Return the (X, Y) coordinate for the center point of the cell that contains the specified text.  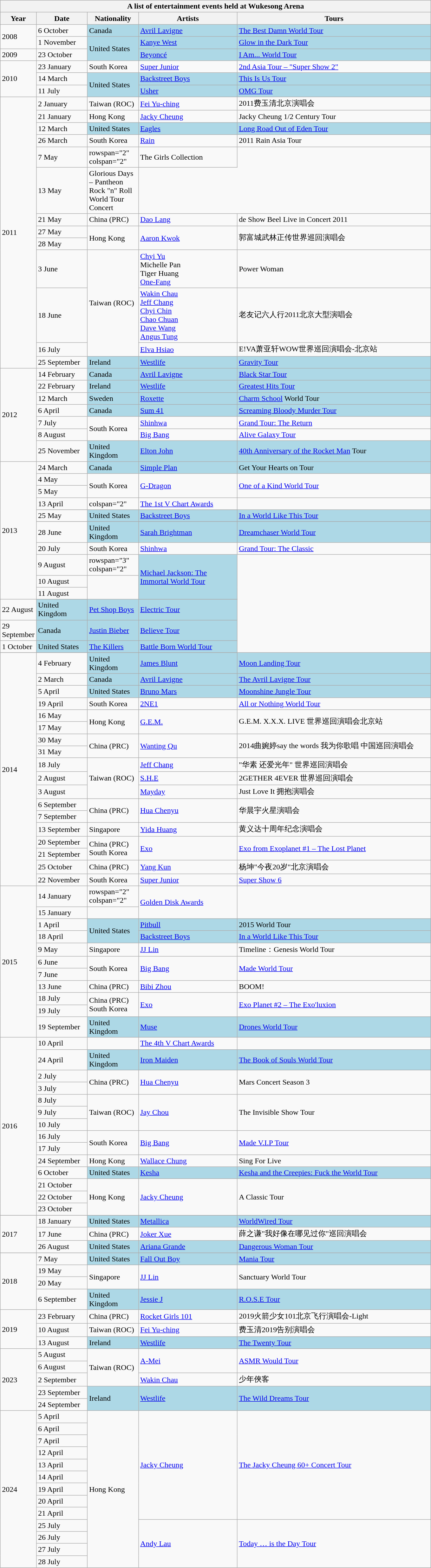
Glorious Days – Pantheon Rock "n" Roll World Tour Concert (113, 190)
James Blunt (188, 663)
Long Road Out of Eden Tour (334, 129)
6 August (62, 1367)
5 August (62, 1355)
Jessie J (188, 1299)
R.O.S.E Tour (334, 1299)
28 July (62, 1562)
27 July (62, 1550)
21 May (62, 220)
9 May (62, 950)
2014 (18, 769)
19 July (62, 1011)
25 September (62, 362)
Moon Landing Tour (334, 663)
2009 (18, 55)
11 July (62, 91)
40th Anniversary of the Rocket Man Tour (334, 451)
2014曲婉婷say the words 我为你歌唱 中国巡回演唱会 (334, 746)
Power Woman (334, 269)
Nationality (113, 18)
Bibi Zhou (188, 987)
Wanting Qu (188, 746)
27 May (62, 232)
18 January (62, 1221)
9 July (62, 1112)
2011 (18, 232)
The Avril Lavigne Tour (334, 679)
2 March (62, 679)
30 May (62, 740)
The Jacky Cheung 60+ Concert Tour (334, 1465)
2008 (18, 37)
2013 (18, 531)
3 June (62, 269)
Elva Hsiao (188, 349)
10 April (62, 1043)
20 July (62, 548)
A list of entertainment events held at Wukesong Arena (216, 6)
Today … is the Day Tour (334, 1543)
Electric Tour (188, 609)
One of a Kind World Tour (334, 486)
13 June (62, 987)
23 February (62, 1317)
Sweden (113, 398)
2019 (18, 1329)
Rocket Girls 101 (188, 1317)
S.H.E (188, 778)
11 August (62, 593)
21 September (62, 854)
Michael Jackson: The Immortal World Tour (188, 577)
Tours (334, 18)
郭富城武林正传世界巡回演唱会 (334, 238)
Elton John (188, 451)
2nd Asia Tour – "Super Show 2" (334, 67)
2 January (62, 103)
Pitbull (188, 925)
Mayday (188, 792)
22 November (62, 880)
Aaron Kwok (188, 238)
2011 Rain Asia Tour (334, 141)
13 September (62, 830)
The Best Damn World Tour (334, 30)
21 October (62, 1185)
22 October (62, 1197)
Wakin Chau (188, 1379)
4 February (62, 663)
Drones World Tour (334, 1027)
1 November (62, 43)
Date (62, 18)
9 August (62, 565)
Timeline：Genesis World Tour (334, 950)
19 May (62, 1271)
Gravity Tour (334, 362)
Jeff Chang (188, 765)
2024 (18, 1489)
The 4th V Chart Awards (188, 1043)
Sing For Live (334, 1161)
26 March (62, 141)
2015 (18, 962)
Bruno Mars (188, 691)
17 July (62, 1149)
19 September (62, 1027)
Believe Tour (188, 630)
Screaming Bloody Murder Tour (334, 410)
Wallace Chung (188, 1161)
31 May (62, 752)
22 August (18, 609)
12 April (62, 1453)
Wakin ChauJeff ChangChyi ChinChao ChuanDave WangAngus Tung (188, 315)
Jay Chou (188, 1112)
14 January (62, 896)
14 February (62, 374)
Justin Bieber (113, 630)
2012 (18, 415)
Mars Concert Season 3 (334, 1082)
14 March (62, 79)
Roxette (188, 398)
Get Your Hearts on Tour (334, 468)
2016 (18, 1126)
G-Dragon (188, 486)
1 April (62, 925)
Eagles (188, 129)
Black Star Tour (334, 374)
"华素 还爱光年" 世界巡回演唱会 (334, 765)
OMG Tour (334, 91)
All or Nothing World Tour (334, 704)
费玉清2019告别演唱会 (334, 1330)
The Wild Dreams Tour (334, 1399)
Kesha and the Creepies: Fuck the World Tour (334, 1173)
2NE1 (188, 704)
The Twenty Tour (334, 1343)
BOOM! (334, 987)
Pet Shop Boys (113, 609)
杨坤"今夜20岁"北京演唱会 (334, 867)
2GETHER 4EVER 世界巡回演唱会 (334, 778)
13 May (62, 190)
14 April (62, 1477)
22 February (62, 386)
Chyi YuMichelle PanTiger HuangOne-Fang (188, 269)
少年俠客 (334, 1379)
15 January (62, 913)
老友记六人行2011北京大型演唱会 (334, 315)
Andy Lau (188, 1543)
Jacky Cheung 1/2 Century Tour (334, 116)
2017 (18, 1234)
Greatest Hits Tour (334, 386)
20 September (62, 842)
4 May (62, 480)
G.E.M. (188, 722)
7 July (62, 422)
华晨宇火星演唱会 (334, 811)
2023 (18, 1379)
The 1st V Chart Awards (188, 504)
Sanctuary World Tour (334, 1277)
25 May (62, 516)
3 July (62, 1088)
rowspan="3" colspan="2" (113, 565)
1 October (18, 647)
I Am... World Tour (334, 55)
The Killers (113, 647)
The Book of Souls World Tour (334, 1060)
Charm School World Tour (334, 398)
23 January (62, 67)
2 September (62, 1379)
Simple Plan (188, 468)
colspan="2" (113, 504)
Ariana Grande (188, 1247)
Grand Tour: The Classic (334, 548)
17 May (62, 728)
Dangerous Woman Tour (334, 1247)
2019火箭少女101北京飞行演唱会-Light (334, 1317)
7 June (62, 974)
Beyoncé (188, 55)
28 June (62, 532)
Moonshine Jungle Tour (334, 691)
2 August (62, 778)
E!VA萧亚轩WOW世界巡回演唱会-北京站 (334, 349)
黄义达十周年纪念演唱会 (334, 830)
16 May (62, 716)
2 July (62, 1076)
Artists (188, 18)
8 August (62, 435)
20 May (62, 1283)
8 July (62, 1100)
26 August (62, 1247)
Golden Disk Awards (188, 902)
Exo Planet #2 – The Exo'luxion (334, 1005)
Alive Galaxy Tour (334, 435)
Usher (188, 91)
26 July (62, 1538)
2011费玉清北京演唱会 (334, 103)
6 June (62, 962)
Exo from Exoplanet #1 – The Lost Planet (334, 848)
Year (18, 18)
13 August (62, 1343)
25 October (62, 867)
21 January (62, 116)
28 May (62, 244)
The Girls Collection (188, 157)
2018 (18, 1281)
A Classic Tour (334, 1197)
24 March (62, 468)
Battle Born World Tour (188, 647)
G.E.M. X.X.X. LIVE 世界巡回演唱会北京站 (334, 722)
Yida Huang (188, 830)
Made V.I.P Tour (334, 1143)
de Show Beel Live in Concert 2011 (334, 220)
Joker Xue (188, 1234)
24 April (62, 1060)
WorldWired Tour (334, 1221)
Just Love It 拥抱演唱会 (334, 792)
2015 World Tour (334, 925)
ASMR Would Tour (334, 1361)
Super Show 6 (334, 880)
Made World Tour (334, 968)
7 September (62, 817)
10 July (62, 1125)
Muse (188, 1027)
3 August (62, 792)
29 September (18, 630)
Yang Kun (188, 867)
25 July (62, 1525)
Sarah Brightman (188, 532)
25 November (62, 451)
Kanye West (188, 43)
Dreamchaser World Tour (334, 532)
This Is Us Tour (334, 79)
21 April (62, 1513)
17 June (62, 1234)
Rain (188, 141)
Fall Out Boy (188, 1259)
18 June (62, 315)
Glow in the Dark Tour (334, 43)
Grand Tour: The Return (334, 422)
23 September (62, 1392)
Iron Maiden (188, 1060)
Mania Tour (334, 1259)
18 April (62, 937)
7 April (62, 1441)
20 April (62, 1501)
Kesha (188, 1173)
Metallica (188, 1221)
Sum 41 (188, 410)
薛之谦"我好像在哪见过你"巡回演唱会 (334, 1234)
5 May (62, 492)
A-Mei (188, 1361)
2010 (18, 79)
The Invisible Show Tour (334, 1112)
Dao Lang (188, 220)
